Locate the cell with the specified text and output its [x, y] center coordinate. 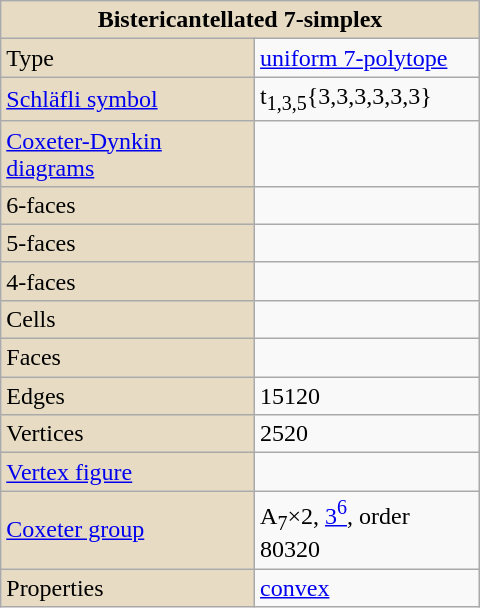
t1,3,5{3,3,3,3,3,3} [368, 99]
Vertices [128, 434]
Coxeter group [128, 530]
Vertex figure [128, 472]
Coxeter-Dynkin diagrams [128, 154]
4-faces [128, 281]
Schläfli symbol [128, 99]
convex [368, 588]
A7×2, 36, order 80320 [368, 530]
Properties [128, 588]
Edges [128, 396]
15120 [368, 396]
5-faces [128, 243]
2520 [368, 434]
Cells [128, 319]
Faces [128, 358]
uniform 7-polytope [368, 58]
6-faces [128, 205]
Type [128, 58]
Bistericantellated 7-simplex [240, 20]
